Return (x, y) of the center of cell containing provided text 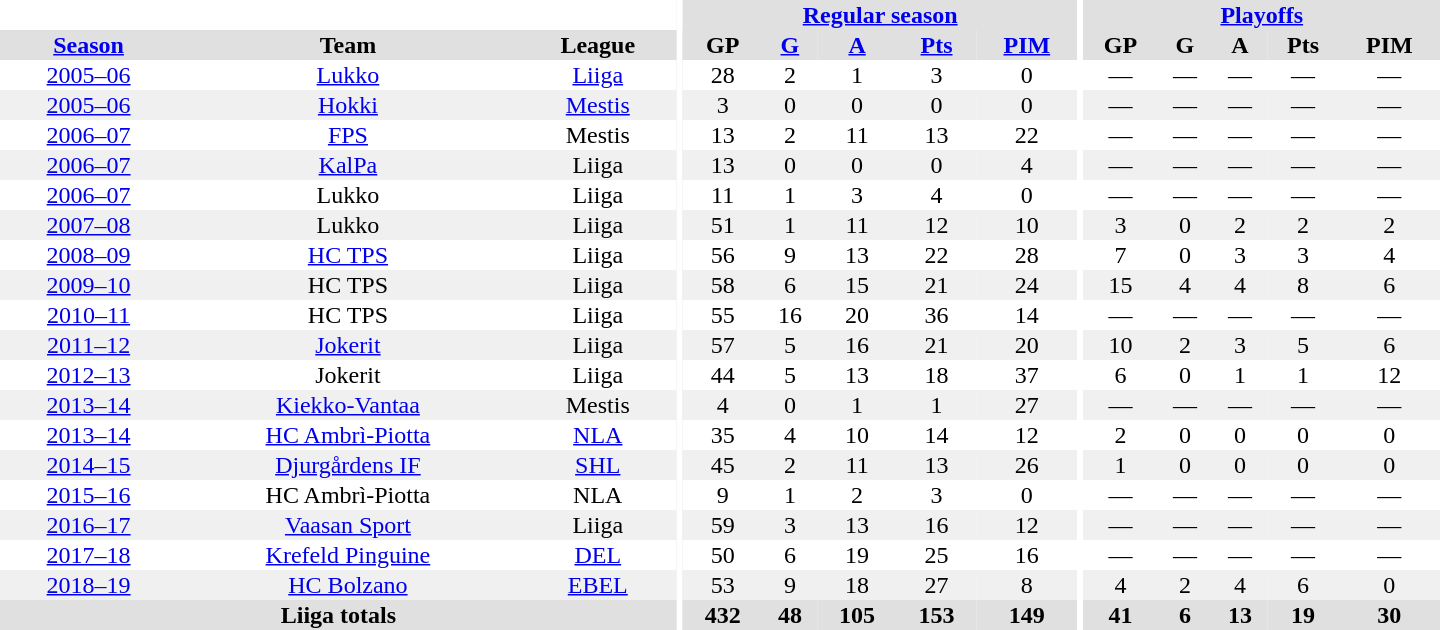
EBEL (598, 585)
105 (856, 615)
25 (936, 555)
Vaasan Sport (348, 525)
Djurgårdens IF (348, 465)
2007–08 (88, 225)
Liiga totals (338, 615)
35 (722, 435)
DEL (598, 555)
2016–17 (88, 525)
45 (722, 465)
53 (722, 585)
SHL (598, 465)
Playoffs (1262, 15)
55 (722, 315)
Krefeld Pinguine (348, 555)
50 (722, 555)
51 (722, 225)
2015–16 (88, 495)
2009–10 (88, 285)
League (598, 45)
HC Bolzano (348, 585)
2008–09 (88, 255)
Regular season (880, 15)
153 (936, 615)
59 (722, 525)
2011–12 (88, 345)
Kiekko-Vantaa (348, 405)
Hokki (348, 105)
37 (1026, 375)
Team (348, 45)
Season (88, 45)
2012–13 (88, 375)
7 (1120, 255)
FPS (348, 135)
58 (722, 285)
26 (1026, 465)
2010–11 (88, 315)
41 (1120, 615)
149 (1026, 615)
2014–15 (88, 465)
KalPa (348, 165)
36 (936, 315)
2018–19 (88, 585)
56 (722, 255)
44 (722, 375)
432 (722, 615)
24 (1026, 285)
48 (790, 615)
30 (1390, 615)
57 (722, 345)
2017–18 (88, 555)
